Return (X, Y) of the center of cell containing provided text 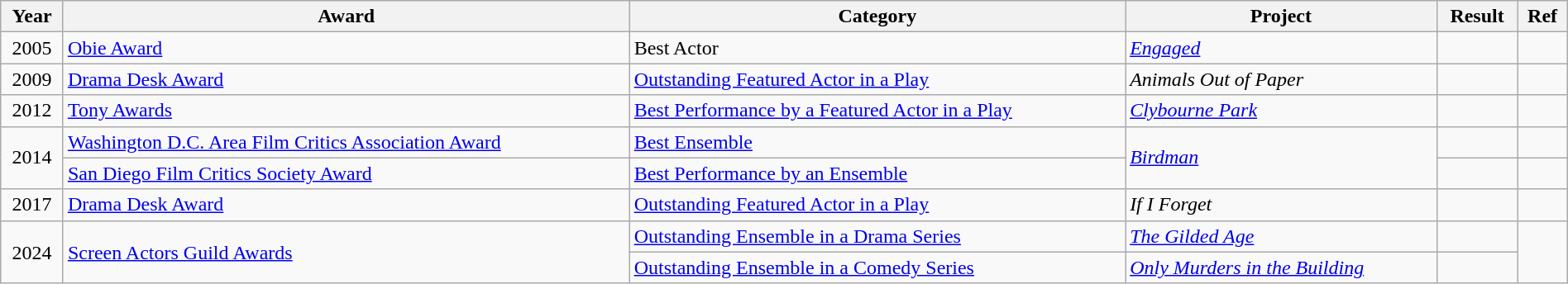
The Gilded Age (1282, 236)
2009 (32, 79)
Only Murders in the Building (1282, 267)
Category (877, 17)
Obie Award (346, 48)
2024 (32, 252)
2005 (32, 48)
Engaged (1282, 48)
Award (346, 17)
Outstanding Ensemble in a Comedy Series (877, 267)
Result (1477, 17)
2014 (32, 158)
San Diego Film Critics Society Award (346, 173)
Best Ensemble (877, 142)
Birdman (1282, 158)
Best Performance by an Ensemble (877, 173)
Best Actor (877, 48)
Project (1282, 17)
2017 (32, 205)
Ref (1542, 17)
Clybourne Park (1282, 111)
2012 (32, 111)
Outstanding Ensemble in a Drama Series (877, 236)
Best Performance by a Featured Actor in a Play (877, 111)
Year (32, 17)
If I Forget (1282, 205)
Screen Actors Guild Awards (346, 252)
Washington D.C. Area Film Critics Association Award (346, 142)
Tony Awards (346, 111)
Animals Out of Paper (1282, 79)
